Detect which cell encompasses the target text, then output its [x, y] center coordinate. 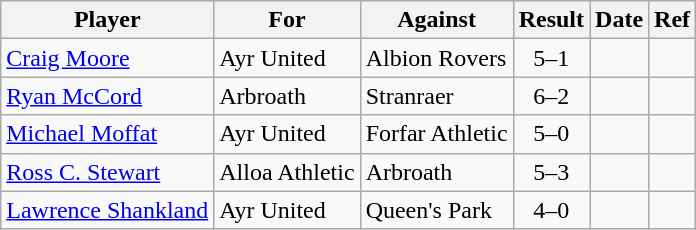
Date [620, 20]
6–2 [551, 96]
Lawrence Shankland [108, 210]
5–1 [551, 58]
Against [436, 20]
Albion Rovers [436, 58]
Ryan McCord [108, 96]
Forfar Athletic [436, 134]
For [287, 20]
Player [108, 20]
Stranraer [436, 96]
Alloa Athletic [287, 172]
5–3 [551, 172]
4–0 [551, 210]
Ross C. Stewart [108, 172]
Ref [672, 20]
5–0 [551, 134]
Result [551, 20]
Michael Moffat [108, 134]
Craig Moore [108, 58]
Queen's Park [436, 210]
